Detect which cell encompasses the target text, then output its (X, Y) center coordinate. 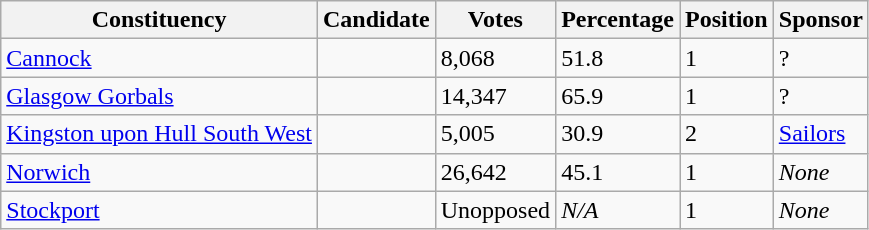
51.8 (618, 58)
65.9 (618, 96)
Unopposed (495, 210)
Votes (495, 20)
Cannock (160, 58)
N/A (618, 210)
26,642 (495, 172)
Kingston upon Hull South West (160, 134)
Glasgow Gorbals (160, 96)
Norwich (160, 172)
30.9 (618, 134)
Constituency (160, 20)
14,347 (495, 96)
Sponsor (820, 20)
Sailors (820, 134)
Position (727, 20)
2 (727, 134)
Candidate (376, 20)
45.1 (618, 172)
Stockport (160, 210)
5,005 (495, 134)
Percentage (618, 20)
8,068 (495, 58)
